Return the [X, Y] coordinate for the center point of the cell that contains the specified text.  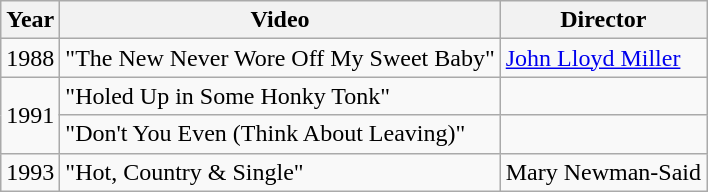
"Holed Up in Some Honky Tonk" [280, 96]
Year [30, 20]
John Lloyd Miller [603, 58]
"Hot, Country & Single" [280, 172]
"The New Never Wore Off My Sweet Baby" [280, 58]
Director [603, 20]
1991 [30, 115]
"Don't You Even (Think About Leaving)" [280, 134]
1993 [30, 172]
Mary Newman-Said [603, 172]
1988 [30, 58]
Video [280, 20]
